Determine the (X, Y) coordinate at the center of the cell enclosing the given text.  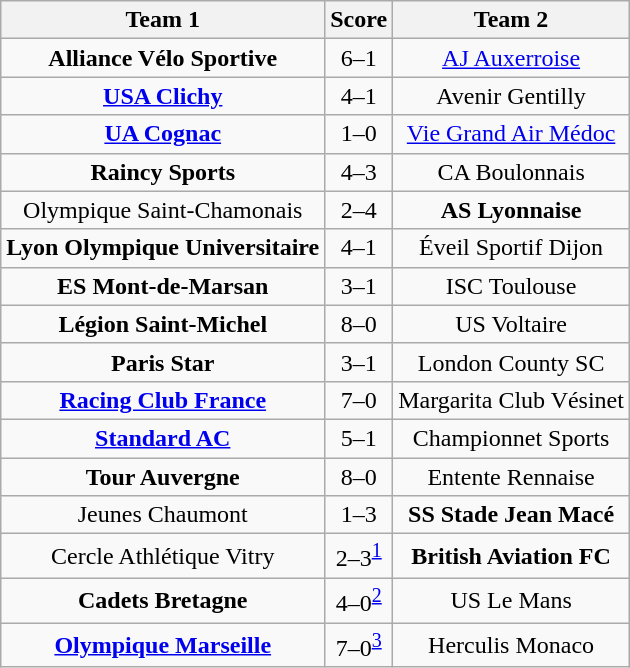
British Aviation FC (512, 556)
4–3 (359, 172)
ISC Toulouse (512, 286)
Herculis Monaco (512, 646)
SS Stade Jean Macé (512, 515)
Légion Saint-Michel (163, 324)
6–1 (359, 58)
Tour Auvergne (163, 477)
London County SC (512, 362)
Éveil Sportif Dijon (512, 248)
Alliance Vélo Sportive (163, 58)
Olympique Saint-Chamonais (163, 210)
Entente Rennaise (512, 477)
Championnet Sports (512, 438)
7–0 (359, 400)
US Voltaire (512, 324)
USA Clichy (163, 96)
Vie Grand Air Médoc (512, 134)
Score (359, 20)
1–3 (359, 515)
Cercle Athlétique Vitry (163, 556)
CA Boulonnais (512, 172)
Jeunes Chaumont (163, 515)
AJ Auxerroise (512, 58)
Standard AC (163, 438)
UA Cognac (163, 134)
US Le Mans (512, 600)
2–4 (359, 210)
4–02 (359, 600)
Team 2 (512, 20)
ES Mont-de-Marsan (163, 286)
Avenir Gentilly (512, 96)
Paris Star (163, 362)
AS Lyonnaise (512, 210)
Team 1 (163, 20)
1–0 (359, 134)
5–1 (359, 438)
Olympique Marseille (163, 646)
7–03 (359, 646)
Lyon Olympique Universitaire (163, 248)
Raincy Sports (163, 172)
Margarita Club Vésinet (512, 400)
2–31 (359, 556)
Cadets Bretagne (163, 600)
Racing Club France (163, 400)
